Scan for the cell matching the given text and deliver its (X, Y) coordinate at center. 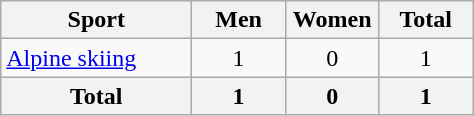
Men (239, 20)
Sport (96, 20)
Alpine skiing (96, 58)
Women (332, 20)
